Search for the cell housing the specified text and yield its (x, y) center coordinate. 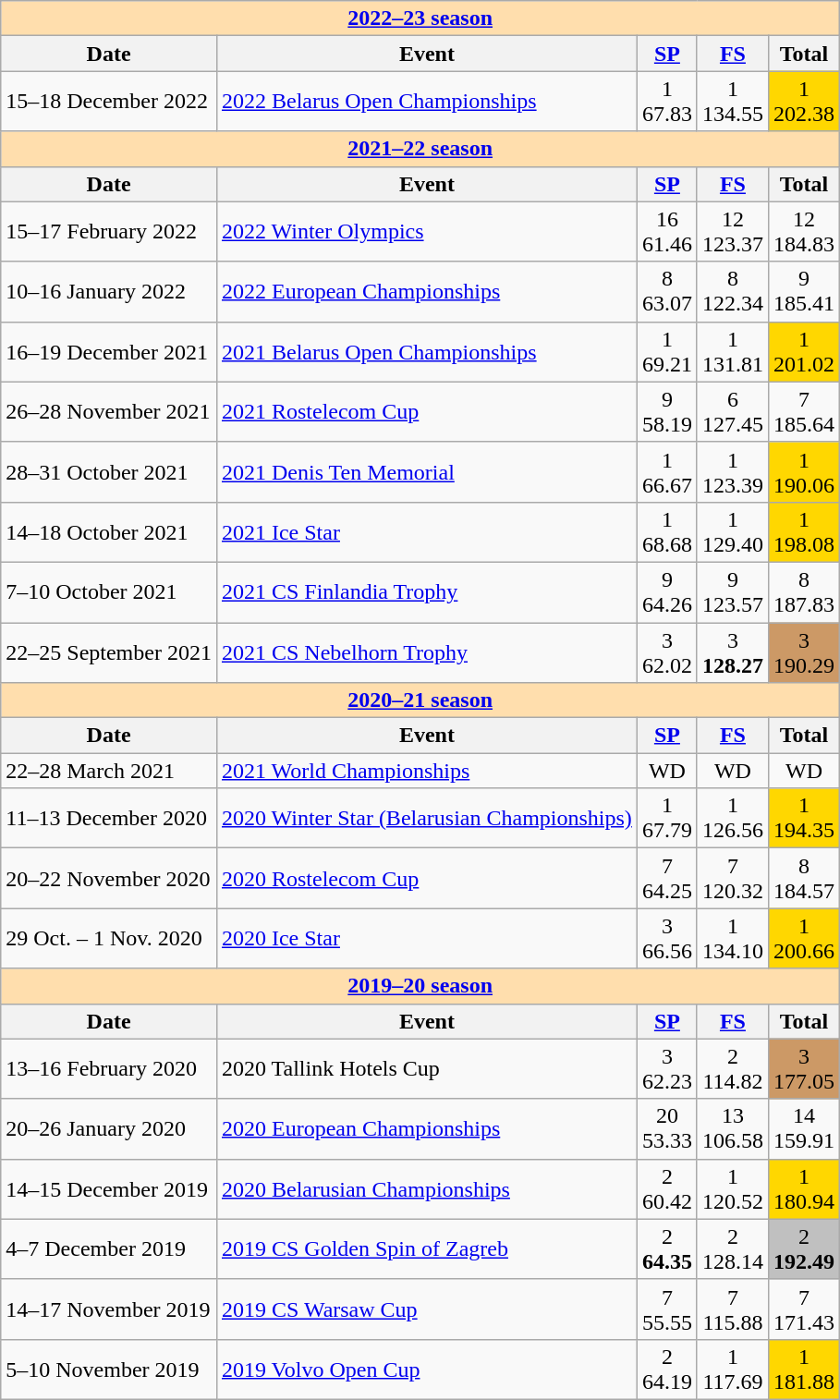
1 66.67 (667, 471)
1 201.02 (804, 351)
1 194.35 (804, 819)
29 Oct. – 1 Nov. 2020 (109, 939)
1 181.88 (804, 1370)
1 69.21 (667, 351)
3 62.02 (667, 652)
1 131.81 (732, 351)
7 64.25 (667, 878)
2020 Belarusian Championships (427, 1188)
3 190.29 (804, 652)
2 60.42 (667, 1188)
26–28 November 2021 (109, 412)
16–19 December 2021 (109, 351)
7–10 October 2021 (109, 591)
1 202.38 (804, 102)
13 106.58 (732, 1129)
2 192.49 (804, 1249)
3 66.56 (667, 939)
2 114.82 (732, 1068)
2019–20 season (420, 986)
2021 CS Nebelhorn Trophy (427, 652)
9 185.41 (804, 292)
20 53.33 (667, 1129)
8 63.07 (667, 292)
2019 CS Warsaw Cup (427, 1309)
2020 Winter Star (Belarusian Championships) (427, 819)
2021 Denis Ten Memorial (427, 471)
13–16 February 2020 (109, 1068)
8 187.83 (804, 591)
2020 Rostelecom Cup (427, 878)
2021 Belarus Open Championships (427, 351)
2021 Rostelecom Cup (427, 412)
1 134.10 (732, 939)
2 64.35 (667, 1249)
2022 European Championships (427, 292)
3 128.27 (732, 652)
9 123.57 (732, 591)
2 128.14 (732, 1249)
14 159.91 (804, 1129)
3 177.05 (804, 1068)
1 67.79 (667, 819)
12 184.83 (804, 231)
2021 World Championships (427, 771)
7 185.64 (804, 412)
2022–23 season (420, 18)
5–10 November 2019 (109, 1370)
15–18 December 2022 (109, 102)
1 120.52 (732, 1188)
2019 Volvo Open Cup (427, 1370)
1 68.68 (667, 532)
2022 Winter Olympics (427, 231)
7 171.43 (804, 1309)
1 180.94 (804, 1188)
1 134.55 (732, 102)
14–17 November 2019 (109, 1309)
20–22 November 2020 (109, 878)
8 184.57 (804, 878)
10–16 January 2022 (109, 292)
22–25 September 2021 (109, 652)
1 200.66 (804, 939)
1 129.40 (732, 532)
1 67.83 (667, 102)
2022 Belarus Open Championships (427, 102)
2020 European Championships (427, 1129)
6 127.45 (732, 412)
16 61.46 (667, 231)
1 117.69 (732, 1370)
2020–21 season (420, 700)
8 122.34 (732, 292)
2021 Ice Star (427, 532)
2021–22 season (420, 149)
1 190.06 (804, 471)
4–7 December 2019 (109, 1249)
2020 Ice Star (427, 939)
9 58.19 (667, 412)
14–18 October 2021 (109, 532)
28–31 October 2021 (109, 471)
7 120.32 (732, 878)
7 115.88 (732, 1309)
2020 Tallink Hotels Cup (427, 1068)
3 62.23 (667, 1068)
1 126.56 (732, 819)
11–13 December 2020 (109, 819)
2019 CS Golden Spin of Zagreb (427, 1249)
9 64.26 (667, 591)
2021 CS Finlandia Trophy (427, 591)
7 55.55 (667, 1309)
1 123.39 (732, 471)
2 64.19 (667, 1370)
20–26 January 2020 (109, 1129)
12 123.37 (732, 231)
15–17 February 2022 (109, 231)
22–28 March 2021 (109, 771)
14–15 December 2019 (109, 1188)
1 198.08 (804, 532)
